Search for the cell housing the specified text and yield its [X, Y] center coordinate. 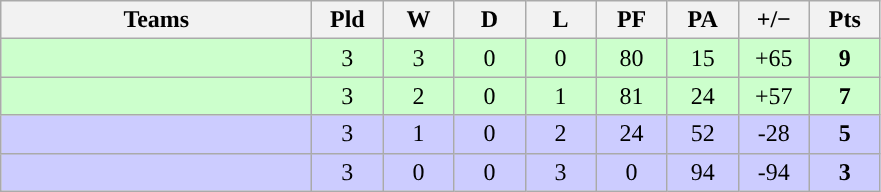
+65 [774, 58]
Pld [348, 20]
PA [702, 20]
W [418, 20]
7 [844, 96]
15 [702, 58]
52 [702, 134]
-28 [774, 134]
5 [844, 134]
+57 [774, 96]
94 [702, 172]
L [560, 20]
9 [844, 58]
PF [632, 20]
80 [632, 58]
81 [632, 96]
Teams [156, 20]
Pts [844, 20]
-94 [774, 172]
D [490, 20]
+/− [774, 20]
